Pinpoint the cell where the given text exists, returning its [x, y] midpoint coordinate. 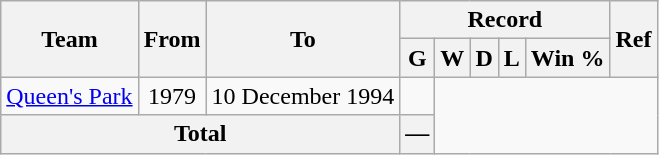
Ref [634, 39]
Queen's Park [70, 96]
Win % [568, 58]
G [418, 58]
From [172, 39]
10 December 1994 [303, 96]
— [418, 134]
Total [200, 134]
Record [505, 20]
L [512, 58]
D [484, 58]
W [452, 58]
Team [70, 39]
1979 [172, 96]
To [303, 39]
